Output the (X, Y) coordinate of the center of the cell containing the given text.  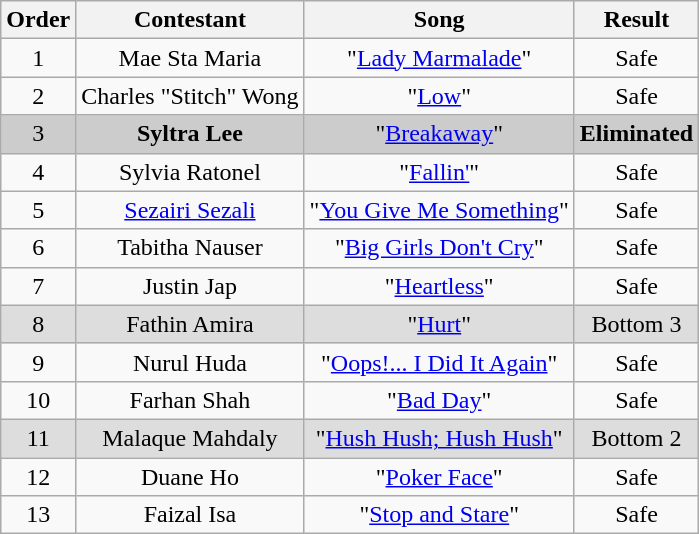
"Poker Face" (439, 477)
"Big Girls Don't Cry" (439, 248)
3 (38, 134)
1 (38, 58)
Eliminated (636, 134)
Fathin Amira (190, 324)
Charles "Stitch" Wong (190, 96)
Contestant (190, 20)
"Bad Day" (439, 400)
10 (38, 400)
Song (439, 20)
"Heartless" (439, 286)
Justin Jap (190, 286)
9 (38, 362)
5 (38, 210)
Farhan Shah (190, 400)
"Stop and Stare" (439, 515)
"Fallin'" (439, 172)
12 (38, 477)
"You Give Me Something" (439, 210)
4 (38, 172)
"Hurt" (439, 324)
Tabitha Nauser (190, 248)
Malaque Mahdaly (190, 438)
2 (38, 96)
Faizal Isa (190, 515)
11 (38, 438)
Order (38, 20)
6 (38, 248)
"Lady Marmalade" (439, 58)
"Oops!... I Did It Again" (439, 362)
7 (38, 286)
Mae Sta Maria (190, 58)
"Breakaway" (439, 134)
"Low" (439, 96)
Nurul Huda (190, 362)
13 (38, 515)
Bottom 3 (636, 324)
Syltra Lee (190, 134)
Bottom 2 (636, 438)
Sylvia Ratonel (190, 172)
Sezairi Sezali (190, 210)
Duane Ho (190, 477)
8 (38, 324)
Result (636, 20)
"Hush Hush; Hush Hush" (439, 438)
